Capture the cell that displays the provided text and extract its (x, y) central coordinate. 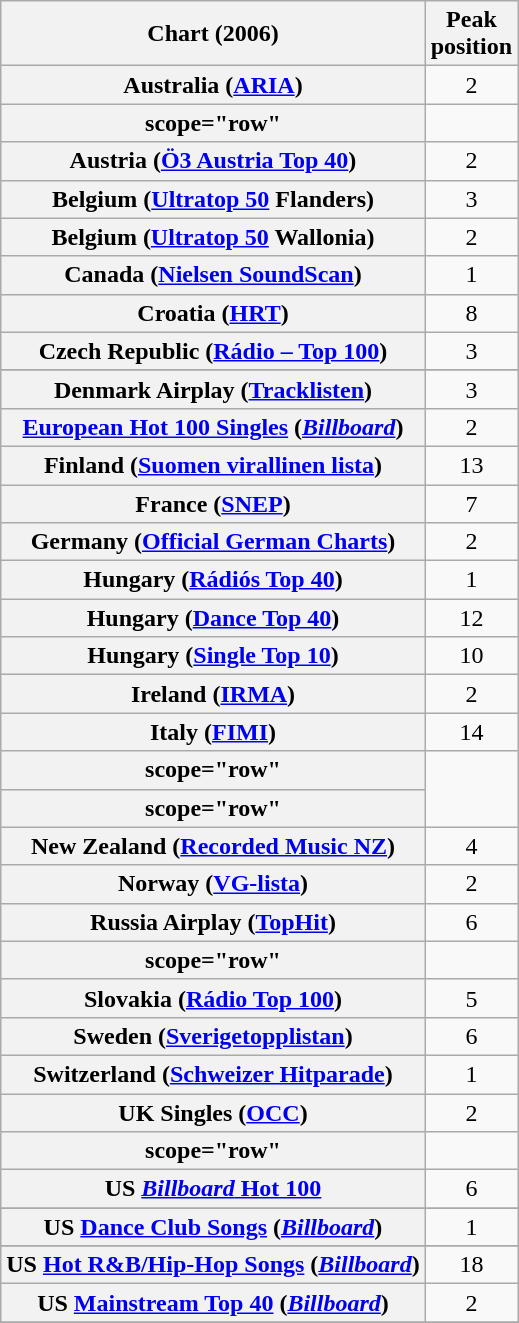
Sweden (Sverigetopplistan) (213, 1036)
Germany (Official German Charts) (213, 542)
Belgium (Ultratop 50 Wallonia) (213, 237)
US Mainstream Top 40 (Billboard) (213, 1303)
UK Singles (OCC) (213, 1113)
Finland (Suomen virallinen lista) (213, 465)
Croatia (HRT) (213, 313)
12 (471, 618)
US Dance Club Songs (Billboard) (213, 1227)
Norway (VG-lista) (213, 884)
10 (471, 656)
Canada (Nielsen SoundScan) (213, 275)
Hungary (Dance Top 40) (213, 618)
Italy (FIMI) (213, 732)
Czech Republic (Rádio – Top 100) (213, 351)
Chart (2006) (213, 34)
Belgium (Ultratop 50 Flanders) (213, 199)
14 (471, 732)
US Hot R&B/Hip-Hop Songs (Billboard) (213, 1265)
18 (471, 1265)
8 (471, 313)
Peakposition (471, 34)
13 (471, 465)
4 (471, 846)
European Hot 100 Singles (Billboard) (213, 427)
Australia (ARIA) (213, 85)
US Billboard Hot 100 (213, 1189)
New Zealand (Recorded Music NZ) (213, 846)
Hungary (Rádiós Top 40) (213, 580)
Russia Airplay (TopHit) (213, 922)
7 (471, 503)
France (SNEP) (213, 503)
Denmark Airplay (Tracklisten) (213, 389)
Switzerland (Schweizer Hitparade) (213, 1074)
Slovakia (Rádio Top 100) (213, 998)
Ireland (IRMA) (213, 694)
Austria (Ö3 Austria Top 40) (213, 161)
5 (471, 998)
Hungary (Single Top 10) (213, 656)
